Scan for the cell matching the given text and deliver its (x, y) coordinate at center. 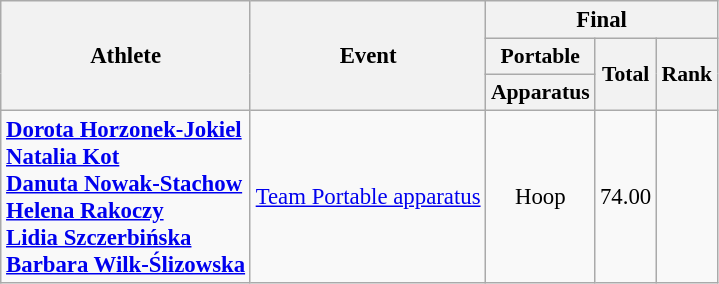
Apparatus (540, 92)
Total (626, 74)
Athlete (126, 56)
Event (368, 56)
Final (602, 20)
Team Portable apparatus (368, 196)
Dorota Horzonek-JokielNatalia KotDanuta Nowak-StachowHelena RakoczyLidia SzczerbińskaBarbara Wilk-Ślizowska (126, 196)
Rank (688, 74)
Hoop (540, 196)
Portable (540, 57)
74.00 (626, 196)
